Detect which cell encompasses the target text, then output its (X, Y) center coordinate. 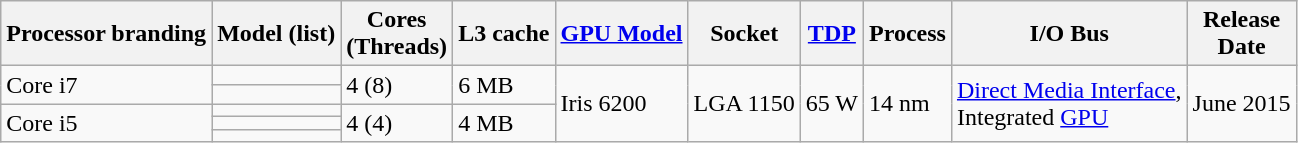
L3 cache (504, 34)
Process (908, 34)
Model (list) (276, 34)
ReleaseDate (1242, 34)
LGA 1150 (744, 104)
65 W (832, 104)
14 nm (908, 104)
Core i7 (106, 85)
TDP (832, 34)
4 MB (504, 123)
GPU Model (622, 34)
Core i5 (106, 123)
Socket (744, 34)
4 (8) (397, 85)
4 (4) (397, 123)
Processor branding (106, 34)
June 2015 (1242, 104)
Direct Media Interface,Integrated GPU (1069, 104)
6 MB (504, 85)
I/O Bus (1069, 34)
Iris 6200 (622, 104)
Cores (Threads) (397, 34)
